Scan for the cell matching the given text and deliver its (x, y) coordinate at center. 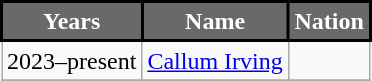
Years (72, 22)
Nation (329, 22)
Callum Irving (215, 60)
Name (215, 22)
2023–present (72, 60)
